Provide the [x, y] coordinate of the cell's center where the given text is located.  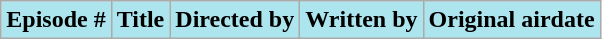
Episode # [56, 20]
Written by [362, 20]
Title [140, 20]
Original airdate [512, 20]
Directed by [235, 20]
